Return the [X, Y] coordinate for the center point of the cell that contains the specified text.  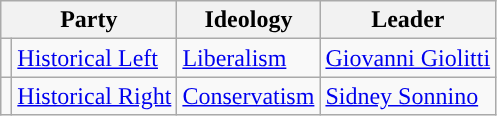
Giovanni Giolitti [408, 58]
Ideology [248, 20]
Leader [408, 20]
Historical Right [94, 96]
Liberalism [248, 58]
Party [89, 20]
Conservatism [248, 96]
Historical Left [94, 58]
Sidney Sonnino [408, 96]
